Return [x, y] of the center of cell containing provided text 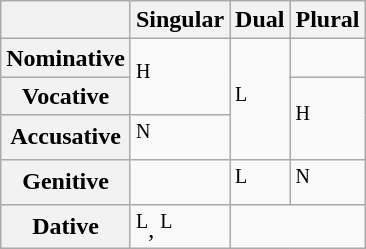
Dual [260, 20]
L, L [180, 226]
Genitive [66, 182]
Dative [66, 226]
Nominative [66, 58]
Singular [180, 20]
Plural [328, 20]
Accusative [66, 138]
Vocative [66, 96]
